Output the [X, Y] coordinate of the center of the cell containing the given text.  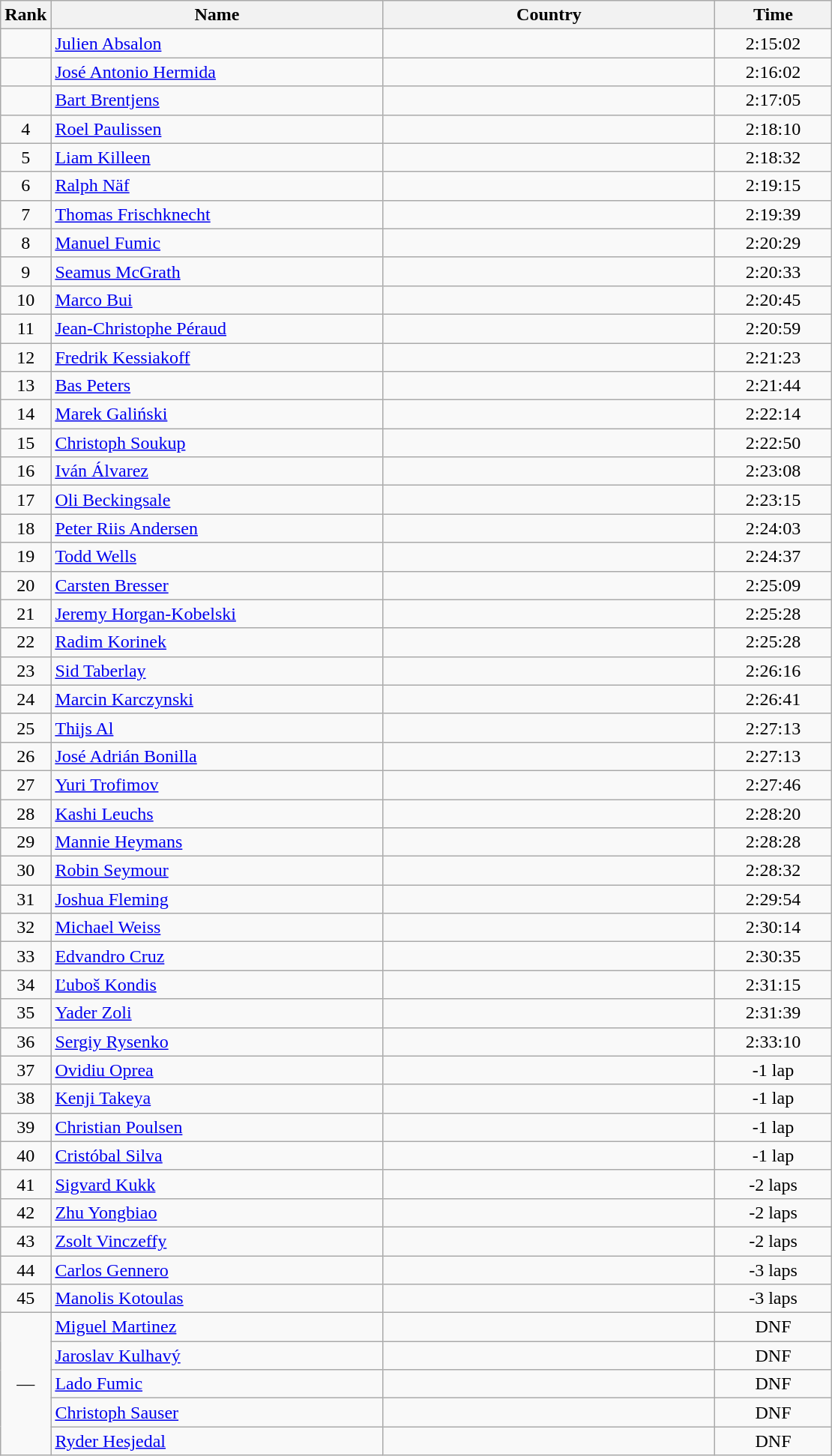
Ľuboš Kondis [217, 985]
28 [25, 813]
Jean-Christophe Péraud [217, 328]
Ryder Hesjedal [217, 1441]
31 [25, 899]
39 [25, 1127]
21 [25, 614]
20 [25, 585]
Lado Fumic [217, 1384]
43 [25, 1241]
Ralph Näf [217, 186]
2:22:50 [774, 443]
Christoph Sauser [217, 1413]
Name [217, 15]
19 [25, 557]
Zhu Yongbiao [217, 1212]
— [25, 1384]
2:20:33 [774, 271]
2:29:54 [774, 899]
Radim Korinek [217, 642]
Kenji Takeya [217, 1099]
Miguel Martinez [217, 1327]
Ovidiu Oprea [217, 1070]
2:21:23 [774, 357]
35 [25, 1013]
Robin Seymour [217, 871]
Carlos Gennero [217, 1270]
17 [25, 500]
Manuel Fumic [217, 243]
27 [25, 785]
2:24:03 [774, 528]
2:21:44 [774, 386]
Christian Poulsen [217, 1127]
2:20:29 [774, 243]
2:18:10 [774, 129]
14 [25, 414]
2:22:14 [774, 414]
Seamus McGrath [217, 271]
24 [25, 699]
42 [25, 1212]
22 [25, 642]
37 [25, 1070]
2:33:10 [774, 1042]
Jeremy Horgan-Kobelski [217, 614]
11 [25, 328]
2:24:37 [774, 557]
Joshua Fleming [217, 899]
Rank [25, 15]
5 [25, 157]
23 [25, 671]
2:26:41 [774, 699]
2:28:28 [774, 842]
2:17:05 [774, 100]
36 [25, 1042]
Country [549, 15]
32 [25, 928]
Thijs Al [217, 728]
Carsten Bresser [217, 585]
Yader Zoli [217, 1013]
13 [25, 386]
Sid Taberlay [217, 671]
Bas Peters [217, 386]
44 [25, 1270]
4 [25, 129]
Michael Weiss [217, 928]
2:19:15 [774, 186]
2:15:02 [774, 43]
José Antonio Hermida [217, 72]
2:31:39 [774, 1013]
6 [25, 186]
Thomas Frischknecht [217, 214]
Todd Wells [217, 557]
Liam Killeen [217, 157]
Bart Brentjens [217, 100]
2:28:32 [774, 871]
Kashi Leuchs [217, 813]
41 [25, 1184]
2:20:59 [774, 328]
Oli Beckingsale [217, 500]
2:26:16 [774, 671]
2:31:15 [774, 985]
34 [25, 985]
2:27:46 [774, 785]
José Adrián Bonilla [217, 756]
30 [25, 871]
2:23:08 [774, 471]
Zsolt Vinczeffy [217, 1241]
12 [25, 357]
Peter Riis Andersen [217, 528]
Roel Paulissen [217, 129]
29 [25, 842]
Edvandro Cruz [217, 956]
45 [25, 1299]
8 [25, 243]
2:30:35 [774, 956]
2:18:32 [774, 157]
Mannie Heymans [217, 842]
18 [25, 528]
Jaroslav Kulhavý [217, 1356]
Julien Absalon [217, 43]
15 [25, 443]
2:30:14 [774, 928]
38 [25, 1099]
Christoph Soukup [217, 443]
Manolis Kotoulas [217, 1299]
25 [25, 728]
2:25:09 [774, 585]
Cristóbal Silva [217, 1156]
Iván Álvarez [217, 471]
Sergiy Rysenko [217, 1042]
Marco Bui [217, 300]
Marcin Karczynski [217, 699]
Fredrik Kessiakoff [217, 357]
Time [774, 15]
Yuri Trofimov [217, 785]
2:23:15 [774, 500]
2:16:02 [774, 72]
7 [25, 214]
Marek Galiński [217, 414]
9 [25, 271]
26 [25, 756]
2:20:45 [774, 300]
2:19:39 [774, 214]
40 [25, 1156]
33 [25, 956]
Sigvard Kukk [217, 1184]
2:28:20 [774, 813]
10 [25, 300]
16 [25, 471]
